Find where the given text appears and provide that cell's center as [x, y] coordinate. 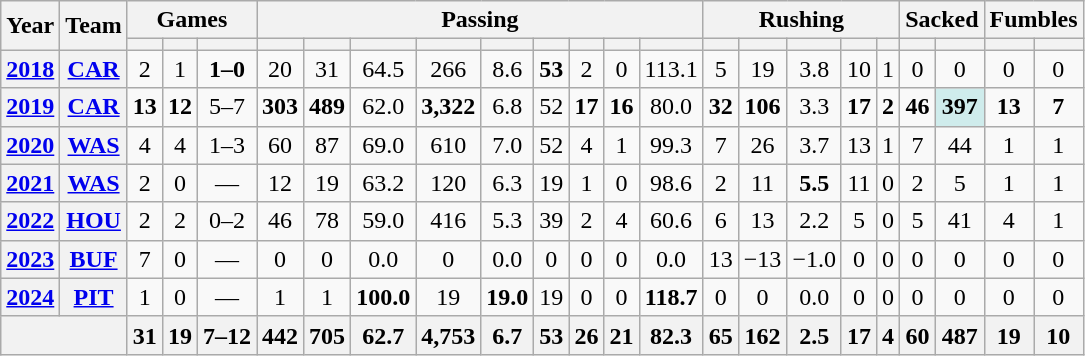
Passing [480, 20]
3.7 [814, 145]
60.6 [671, 221]
6.7 [508, 335]
610 [448, 145]
2021 [30, 183]
Team [94, 26]
2022 [30, 221]
100.0 [384, 297]
63.2 [384, 183]
98.6 [671, 183]
2.2 [814, 221]
41 [960, 221]
162 [762, 335]
PIT [94, 297]
78 [328, 221]
20 [280, 69]
19.0 [508, 297]
3,322 [448, 107]
Games [192, 20]
487 [960, 335]
16 [622, 107]
65 [720, 335]
303 [280, 107]
1–0 [226, 69]
82.3 [671, 335]
62.7 [384, 335]
Sacked [942, 20]
HOU [94, 221]
489 [328, 107]
−1.0 [814, 259]
Year [30, 26]
32 [720, 107]
0–2 [226, 221]
705 [328, 335]
2.5 [814, 335]
2018 [30, 69]
7–12 [226, 335]
39 [552, 221]
120 [448, 183]
8.6 [508, 69]
106 [762, 107]
3.3 [814, 107]
BUF [94, 259]
62.0 [384, 107]
113.1 [671, 69]
5–7 [226, 107]
2019 [30, 107]
397 [960, 107]
Fumbles [1034, 20]
−13 [762, 259]
416 [448, 221]
266 [448, 69]
1–3 [226, 145]
87 [328, 145]
69.0 [384, 145]
118.7 [671, 297]
Rushing [801, 20]
21 [622, 335]
6 [720, 221]
2023 [30, 259]
5.3 [508, 221]
2020 [30, 145]
4,753 [448, 335]
7.0 [508, 145]
3.8 [814, 69]
59.0 [384, 221]
2024 [30, 297]
442 [280, 335]
44 [960, 145]
80.0 [671, 107]
5.5 [814, 183]
6.8 [508, 107]
64.5 [384, 69]
99.3 [671, 145]
6.3 [508, 183]
